Provide the [X, Y] coordinate of the cell's center where the given text is located.  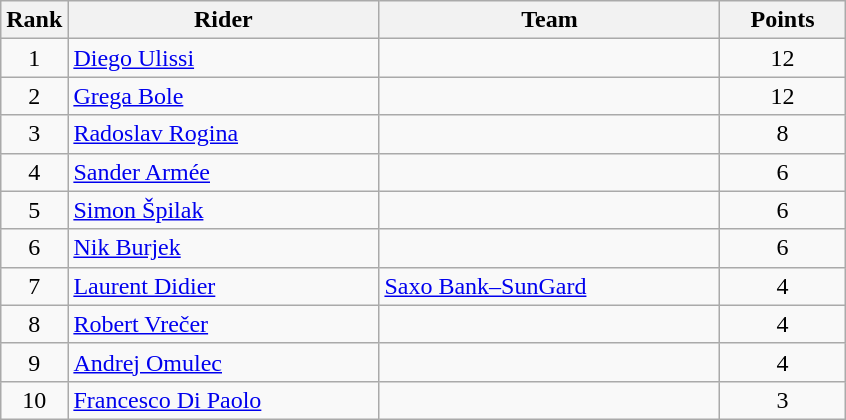
Andrej Omulec [224, 362]
Saxo Bank–SunGard [550, 286]
Diego Ulissi [224, 58]
1 [34, 58]
Simon Špilak [224, 210]
Laurent Didier [224, 286]
Rider [224, 20]
Rank [34, 20]
Nik Burjek [224, 248]
Robert Vrečer [224, 324]
Sander Armée [224, 172]
10 [34, 400]
Points [782, 20]
Grega Bole [224, 96]
5 [34, 210]
9 [34, 362]
7 [34, 286]
2 [34, 96]
Francesco Di Paolo [224, 400]
Team [550, 20]
Radoslav Rogina [224, 134]
